From the cell containing the given text, extract its center point as (x, y) coordinate. 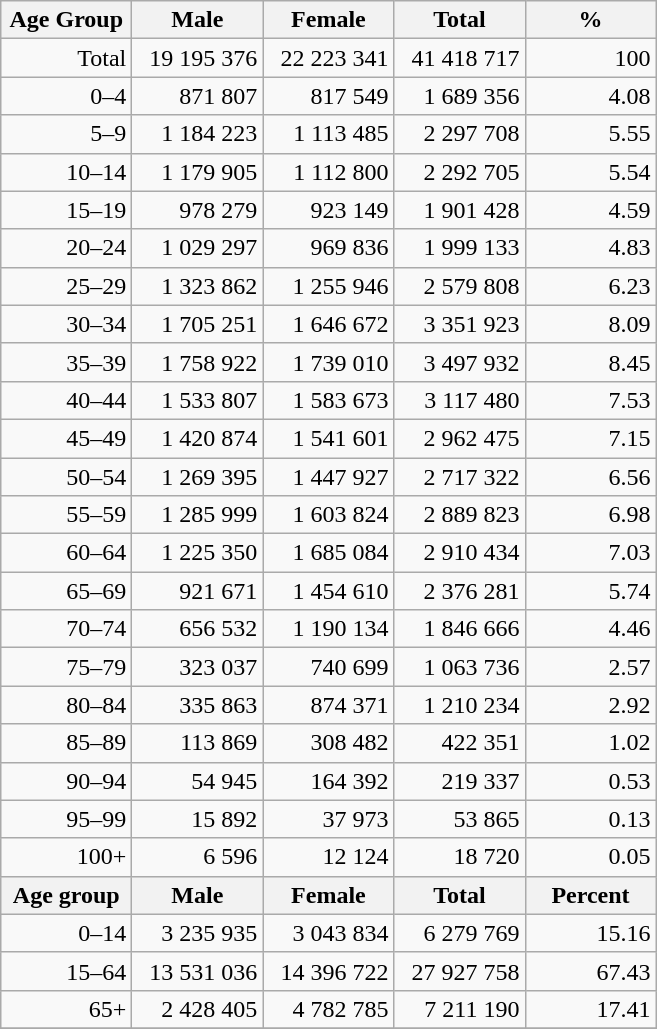
2 428 405 (198, 1009)
1 255 946 (328, 286)
871 807 (198, 96)
22 223 341 (328, 58)
15–19 (66, 210)
7 211 190 (460, 1009)
12 124 (328, 857)
5.74 (590, 591)
335 863 (198, 705)
2 910 434 (460, 553)
2.92 (590, 705)
1 583 673 (328, 400)
1 184 223 (198, 134)
2 962 475 (460, 438)
10–14 (66, 172)
2 292 705 (460, 172)
2.57 (590, 667)
1.02 (590, 743)
1 112 800 (328, 172)
2 579 808 (460, 286)
1 323 862 (198, 286)
1 999 133 (460, 248)
14 396 722 (328, 971)
20–24 (66, 248)
85–89 (66, 743)
308 482 (328, 743)
1 646 672 (328, 324)
50–54 (66, 477)
1 210 234 (460, 705)
1 447 927 (328, 477)
17.41 (590, 1009)
4.46 (590, 629)
0–4 (66, 96)
1 689 356 (460, 96)
0–14 (66, 933)
18 720 (460, 857)
921 671 (198, 591)
969 836 (328, 248)
Age Group (66, 20)
219 337 (460, 781)
65–69 (66, 591)
100 (590, 58)
0.53 (590, 781)
2 889 823 (460, 515)
978 279 (198, 210)
1 603 824 (328, 515)
27 927 758 (460, 971)
6 596 (198, 857)
67.43 (590, 971)
923 149 (328, 210)
100+ (66, 857)
30–34 (66, 324)
1 420 874 (198, 438)
1 739 010 (328, 362)
817 549 (328, 96)
1 285 999 (198, 515)
65+ (66, 1009)
15.16 (590, 933)
3 043 834 (328, 933)
0.13 (590, 819)
1 901 428 (460, 210)
3 235 935 (198, 933)
60–64 (66, 553)
1 063 736 (460, 667)
1 454 610 (328, 591)
2 376 281 (460, 591)
6 279 769 (460, 933)
3 117 480 (460, 400)
6.98 (590, 515)
1 113 485 (328, 134)
15–64 (66, 971)
1 269 395 (198, 477)
1 758 922 (198, 362)
164 392 (328, 781)
90–94 (66, 781)
95–99 (66, 819)
1 179 905 (198, 172)
2 717 322 (460, 477)
8.09 (590, 324)
1 846 666 (460, 629)
% (590, 20)
3 351 923 (460, 324)
41 418 717 (460, 58)
37 973 (328, 819)
4.59 (590, 210)
5–9 (66, 134)
1 541 601 (328, 438)
874 371 (328, 705)
2 297 708 (460, 134)
40–44 (66, 400)
656 532 (198, 629)
25–29 (66, 286)
7.53 (590, 400)
1 190 134 (328, 629)
323 037 (198, 667)
54 945 (198, 781)
1 225 350 (198, 553)
Percent (590, 895)
35–39 (66, 362)
422 351 (460, 743)
55–59 (66, 515)
15 892 (198, 819)
13 531 036 (198, 971)
7.15 (590, 438)
4.08 (590, 96)
4.83 (590, 248)
1 685 084 (328, 553)
45–49 (66, 438)
1 533 807 (198, 400)
53 865 (460, 819)
5.55 (590, 134)
4 782 785 (328, 1009)
19 195 376 (198, 58)
3 497 932 (460, 362)
740 699 (328, 667)
5.54 (590, 172)
70–74 (66, 629)
Age group (66, 895)
8.45 (590, 362)
6.56 (590, 477)
75–79 (66, 667)
1 029 297 (198, 248)
80–84 (66, 705)
0.05 (590, 857)
7.03 (590, 553)
6.23 (590, 286)
113 869 (198, 743)
1 705 251 (198, 324)
